Identify which cell holds the provided text, then report its [x, y] central coordinate. 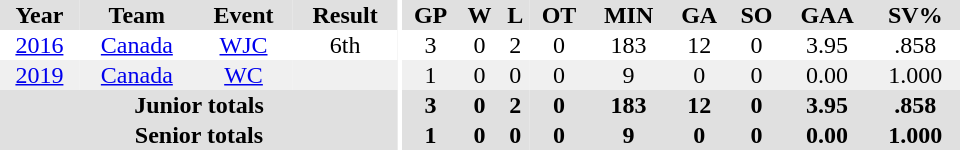
MIN [628, 15]
Senior totals [199, 135]
W [480, 15]
WC [244, 75]
Team [137, 15]
OT [559, 15]
SO [756, 15]
SV% [916, 15]
GP [431, 15]
6th [345, 45]
Year [40, 15]
2019 [40, 75]
Result [345, 15]
GA [699, 15]
Event [244, 15]
2016 [40, 45]
Junior totals [199, 105]
GAA [826, 15]
WJC [244, 45]
L [514, 15]
